Return the (X, Y) coordinate for the center point of the cell that contains the specified text.  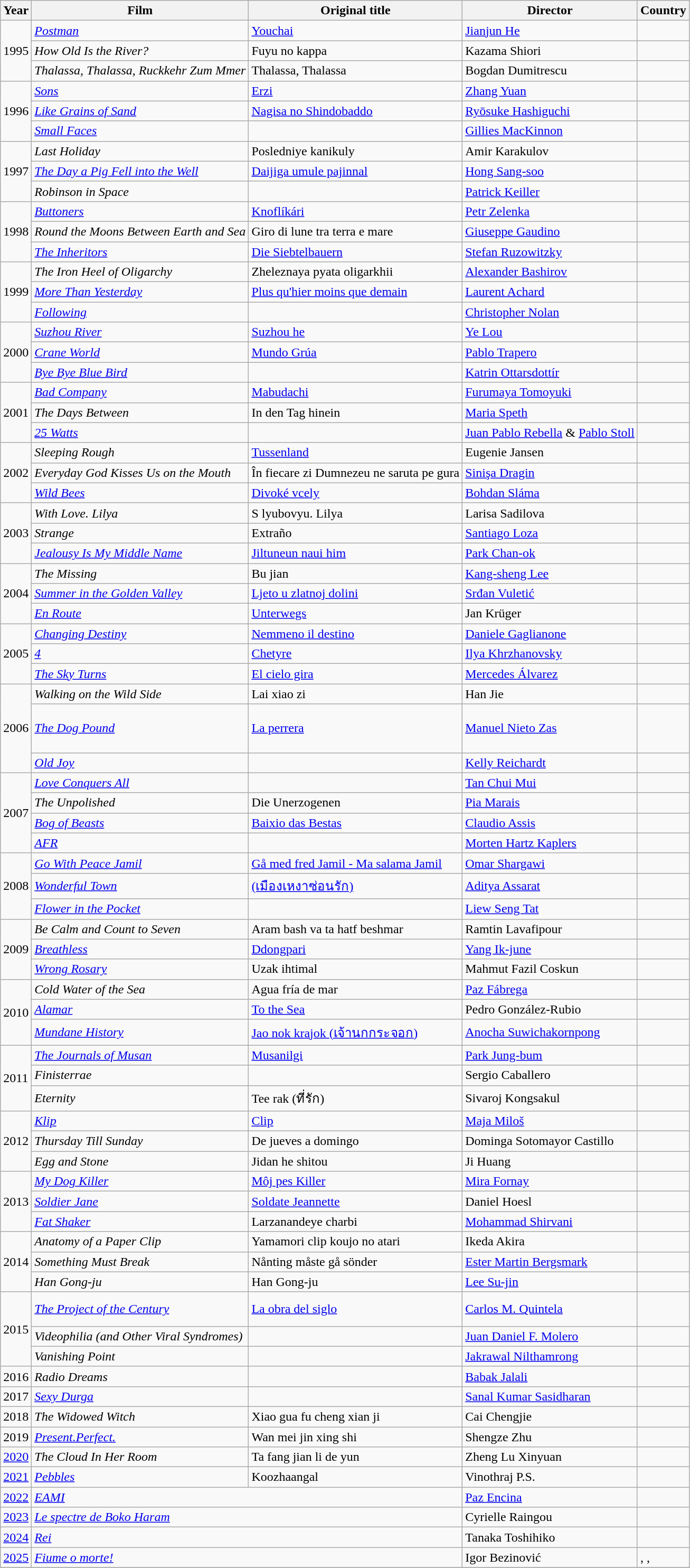
Last Holiday (140, 151)
Original title (356, 11)
Amir Karakulov (550, 151)
Jao nok krajok (เจ้านกกระจอก) (356, 1032)
Tee rak (ที่รัก) (356, 1098)
Love Conquers All (140, 783)
Maja Miloš (550, 1121)
Old Joy (140, 763)
Hong Sang-soo (550, 171)
2006 (16, 728)
Stefan Ruzowitzky (550, 252)
Die Siebtelbauern (356, 252)
Posledniye kanikuly (356, 151)
Gå med fred Jamil - Ma salama Jamil (356, 863)
Pedro González-Rubio (550, 1009)
Nemmeno il destino (356, 634)
2013 (16, 1201)
Die Unerzogenen (356, 803)
The Project of the Century (140, 1309)
Zhang Yuan (550, 91)
Suzhou he (356, 332)
Wrong Rosary (140, 969)
Sergio Caballero (550, 1075)
Anatomy of a Paper Clip (140, 1242)
1995 (16, 51)
Mercedes Álvarez (550, 674)
Egg and Stone (140, 1161)
Daijiga umule pajinnal (356, 171)
Paz Encina (550, 1497)
Gillies MacKinnon (550, 131)
Jiltuneun naui him (356, 553)
Eternity (140, 1098)
Juan Daniel F. Molero (550, 1336)
Ilya Khrzhanovsky (550, 654)
Vinothraj P.S. (550, 1477)
2019 (16, 1437)
More Than Yesterday (140, 292)
2010 (16, 1012)
Thursday Till Sunday (140, 1141)
Aram bash va ta hatf beshmar (356, 929)
The Widowed Witch (140, 1416)
2005 (16, 654)
Alamar (140, 1009)
2016 (16, 1376)
Year (16, 11)
Pebbles (140, 1477)
Park Chan-ok (550, 553)
Aditya Assarat (550, 886)
Petr Zelenka (550, 211)
Alexander Bashirov (550, 272)
How Old Is the River? (140, 51)
Babak Jalali (550, 1376)
The Sky Turns (140, 674)
Ryōsuke Hashiguchi (550, 111)
2009 (16, 949)
Jianjun He (550, 31)
Plus qu'hier moins que demain (356, 292)
The Days Between (140, 412)
El cielo gira (356, 674)
, , (663, 1557)
Sinişa Dragin (550, 473)
Eugenie Jansen (550, 453)
Director (550, 11)
EAMI (247, 1497)
The Iron Heel of Oligarchy (140, 272)
Cyrielle Raingou (550, 1517)
1999 (16, 292)
Santiago Loza (550, 533)
Lee Su-jin (550, 1282)
Giuseppe Gaudino (550, 231)
Videophilia (and Other Viral Syndromes) (140, 1336)
Extraño (356, 533)
Kelly Reichardt (550, 763)
Fuyu no kappa (356, 51)
Erzi (356, 91)
2022 (16, 1497)
Divoké vcely (356, 493)
Patrick Keiller (550, 191)
Yang Ik-june (550, 949)
Tussenland (356, 453)
Dominga Sotomayor Castillo (550, 1141)
To the Sea (356, 1009)
2012 (16, 1141)
Anocha Suwichakornpong (550, 1032)
Han Jie (550, 694)
Larisa Sadilova (550, 513)
Ta fang jian li de yun (356, 1457)
2024 (16, 1537)
Bohdan Sláma (550, 493)
Park Jung-bum (550, 1055)
Soldier Jane (140, 1201)
Kazama Shiori (550, 51)
Summer in the Golden Valley (140, 594)
2017 (16, 1396)
Mira Fornay (550, 1181)
Wan mei jin xing shi (356, 1437)
Wonderful Town (140, 886)
Unterwegs (356, 614)
Everyday God Kisses Us on the Mouth (140, 473)
Laurent Achard (550, 292)
Pablo Trapero (550, 352)
Kang-sheng Lee (550, 573)
Bye Bye Blue Bird (140, 372)
Giro di lune tra terra e mare (356, 231)
Strange (140, 533)
Omar Shargawi (550, 863)
The Missing (140, 573)
Vanishing Point (140, 1356)
De jueves a domingo (356, 1141)
1997 (16, 171)
Daniele Gaglianone (550, 634)
Knoflíkári (356, 211)
Pia Marais (550, 803)
Jakrawal Nilthamrong (550, 1356)
Cai Chengjie (550, 1416)
Round the Moons Between Earth and Sea (140, 231)
Mabudachi (356, 392)
Wild Bees (140, 493)
Bu jian (356, 573)
Uzak ihtimal (356, 969)
Morten Hartz Kaplers (550, 843)
Sleeping Rough (140, 453)
Bog of Beasts (140, 823)
Suzhou River (140, 332)
Paz Fábrega (550, 989)
Something Must Break (140, 1262)
The Journals of Musan (140, 1055)
Tan Chui Mui (550, 783)
2002 (16, 473)
Soldate Jeannette (356, 1201)
2001 (16, 412)
Ji Huang (550, 1161)
Small Faces (140, 131)
Le spectre de Boko Haram (247, 1517)
Clip (356, 1121)
Môj pes Killer (356, 1181)
Baixio das Bestas (356, 823)
Nånting måste gå sönder (356, 1262)
Katrin Ottarsdottír (550, 372)
En Route (140, 614)
Tanaka Toshihiko (550, 1537)
Fat Shaker (140, 1222)
The Cloud In Her Room (140, 1457)
Carlos M. Quintela (550, 1309)
Jealousy Is My Middle Name (140, 553)
2007 (16, 813)
Daniel Hoesl (550, 1201)
2014 (16, 1262)
Youchai (356, 31)
Claudio Assis (550, 823)
Rei (247, 1537)
S lyubovyu. Lilya (356, 513)
Ester Martin Bergsmark (550, 1262)
Present.Perfect. (140, 1437)
Jidan he shitou (356, 1161)
4 (140, 654)
Larzanandeye charbi (356, 1222)
1996 (16, 111)
Liew Seng Tat (550, 909)
2004 (16, 593)
Robinson in Space (140, 191)
In den Tag hinein (356, 412)
2003 (16, 533)
Like Grains of Sand (140, 111)
1998 (16, 231)
În fiecare zi Dumnezeu ne saruta pe gura (356, 473)
La perrera (356, 728)
Yamamori clip koujo no atari (356, 1242)
Bad Company (140, 392)
Jan Krüger (550, 614)
Finisterrae (140, 1075)
Igor Bezinović (550, 1557)
Juan Pablo Rebella & Pablo Stoll (550, 433)
Ikeda Akira (550, 1242)
Musanilgi (356, 1055)
Mahmut Fazil Coskun (550, 969)
Ramtin Lavafipour (550, 929)
2018 (16, 1416)
25 Watts (140, 433)
Buttoners (140, 211)
Flower in the Pocket (140, 909)
With Love. Lilya (140, 513)
Film (140, 11)
Ljeto u zlatnoj dolini (356, 594)
Maria Speth (550, 412)
2020 (16, 1457)
Mundo Grúa (356, 352)
Breathless (140, 949)
The Inheritors (140, 252)
Koozhaangal (356, 1477)
The Day a Pig Fell into the Well (140, 171)
2000 (16, 352)
Go With Peace Jamil (140, 863)
Country (663, 11)
Sons (140, 91)
Zheng Lu Xinyuan (550, 1457)
AFR (140, 843)
Cold Water of the Sea (140, 989)
Zheleznaya pyata oligarkhii (356, 272)
2015 (16, 1329)
Postman (140, 31)
The Unpolished (140, 803)
Walking on the Wild Side (140, 694)
2008 (16, 886)
Sivaroj Kongsakul (550, 1098)
Sanal Kumar Sasidharan (550, 1396)
Christopher Nolan (550, 312)
Mundane History (140, 1032)
Thalassa, Thalassa, Ruckkehr Zum Mmer (140, 71)
La obra del siglo (356, 1309)
Shengze Zhu (550, 1437)
Manuel Nieto Zas (550, 728)
2023 (16, 1517)
Fiume o morte! (247, 1557)
2025 (16, 1557)
Following (140, 312)
Lai xiao zi (356, 694)
Thalassa, Thalassa (356, 71)
Srđan Vuletić (550, 594)
Be Calm and Count to Seven (140, 929)
My Dog Killer (140, 1181)
Mohammad Shirvani (550, 1222)
Agua fría de mar (356, 989)
Ddongpari (356, 949)
Bogdan Dumitrescu (550, 71)
2011 (16, 1078)
Xiao gua fu cheng xian ji (356, 1416)
Ye Lou (550, 332)
Changing Destiny (140, 634)
Nagisa no Shindobaddo (356, 111)
The Dog Pound (140, 728)
Chetyre (356, 654)
Sexy Durga (140, 1396)
Furumaya Tomoyuki (550, 392)
Crane World (140, 352)
Klip (140, 1121)
2021 (16, 1477)
(เมืองเหงาซ่อนรัก) (356, 886)
Radio Dreams (140, 1376)
